Capture the cell that displays the provided text and extract its (X, Y) central coordinate. 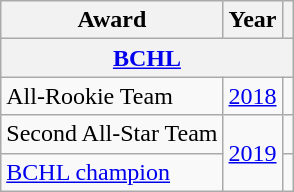
All-Rookie Team (112, 96)
2018 (252, 96)
BCHL champion (112, 172)
Second All-Star Team (112, 134)
Award (112, 20)
BCHL (147, 58)
Year (252, 20)
2019 (252, 153)
